Scan for the cell matching the given text and deliver its (X, Y) coordinate at center. 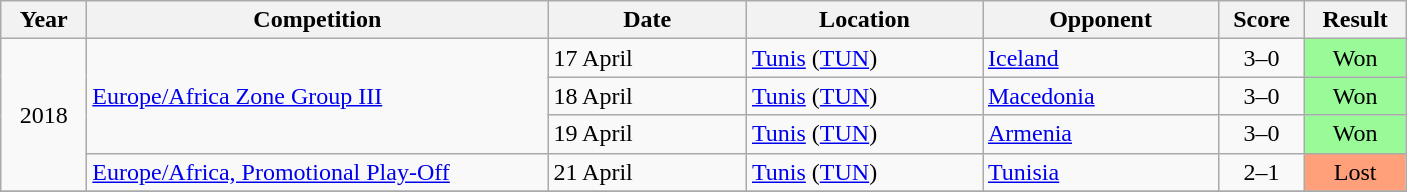
Tunisia (1100, 172)
Location (864, 20)
Date (648, 20)
Opponent (1100, 20)
Iceland (1100, 58)
2018 (44, 115)
Year (44, 20)
17 April (648, 58)
21 April (648, 172)
Result (1356, 20)
Europe/Africa, Promotional Play-Off (318, 172)
2–1 (1262, 172)
Competition (318, 20)
Score (1262, 20)
Macedonia (1100, 96)
Europe/Africa Zone Group III (318, 96)
Lost (1356, 172)
19 April (648, 134)
Armenia (1100, 134)
18 April (648, 96)
